Scan for the cell matching the given text and deliver its (x, y) coordinate at center. 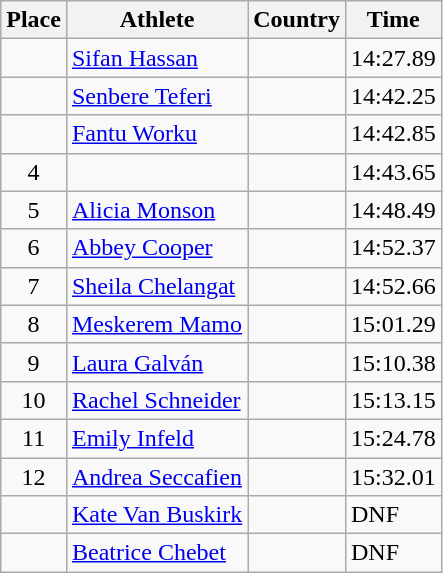
14:27.89 (393, 58)
14:52.66 (393, 286)
6 (34, 248)
Country (297, 20)
Athlete (156, 20)
Fantu Worku (156, 134)
15:13.15 (393, 400)
9 (34, 362)
Sheila Chelangat (156, 286)
Andrea Seccafien (156, 477)
8 (34, 324)
Senbere Teferi (156, 96)
Place (34, 20)
Sifan Hassan (156, 58)
Laura Galván (156, 362)
Emily Infeld (156, 438)
11 (34, 438)
Kate Van Buskirk (156, 515)
Time (393, 20)
14:42.25 (393, 96)
15:01.29 (393, 324)
14:52.37 (393, 248)
10 (34, 400)
Alicia Monson (156, 210)
Abbey Cooper (156, 248)
4 (34, 172)
12 (34, 477)
15:10.38 (393, 362)
Meskerem Mamo (156, 324)
14:48.49 (393, 210)
Beatrice Chebet (156, 553)
14:43.65 (393, 172)
15:32.01 (393, 477)
7 (34, 286)
Rachel Schneider (156, 400)
15:24.78 (393, 438)
14:42.85 (393, 134)
5 (34, 210)
